Return the (x, y) coordinate for the center point of the cell that contains the specified text.  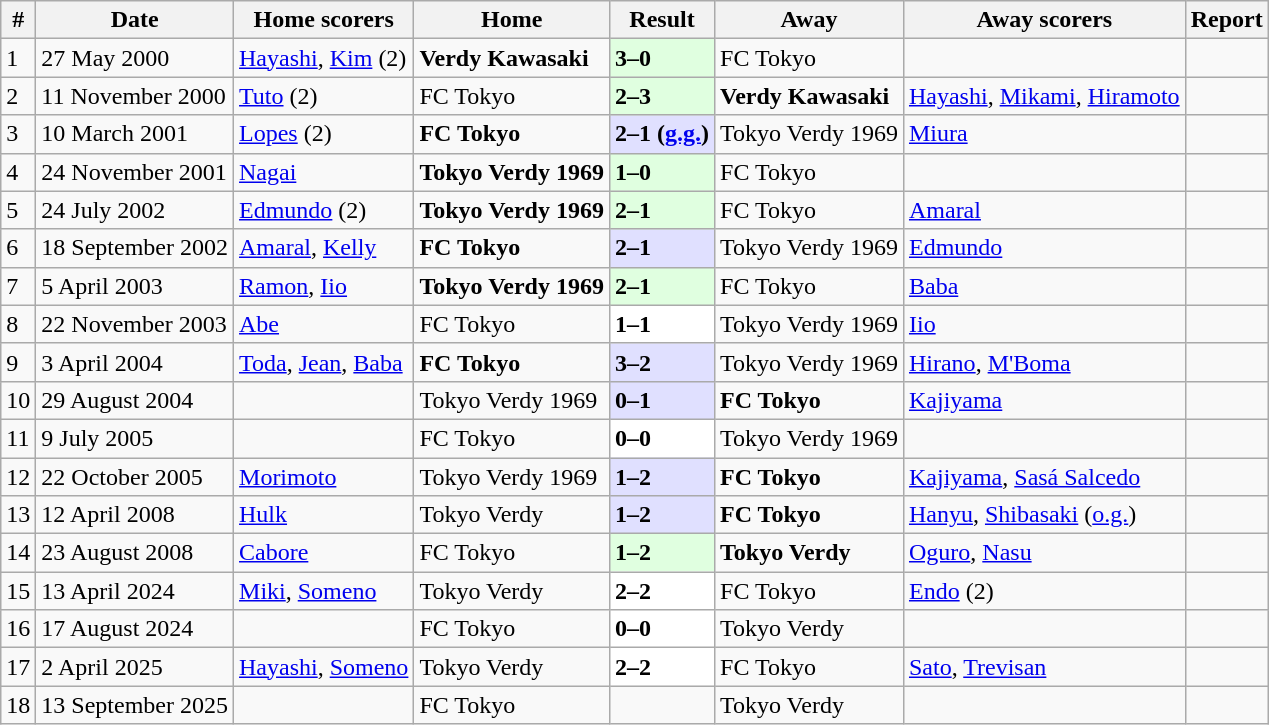
Away (810, 20)
17 August 2024 (135, 629)
7 (18, 286)
2 April 2025 (135, 667)
Tuto (2) (324, 96)
12 April 2008 (135, 515)
18 (18, 705)
3–0 (662, 58)
11 (18, 438)
0–1 (662, 400)
27 May 2000 (135, 58)
3 April 2004 (135, 362)
1–0 (662, 172)
4 (18, 172)
Kajiyama (1044, 400)
9 (18, 362)
Oguro, Nasu (1044, 553)
Hirano, M'Boma (1044, 362)
Cabore (324, 553)
Hayashi, Mikami, Hiramoto (1044, 96)
Home scorers (324, 20)
Edmundo (2) (324, 210)
Morimoto (324, 477)
10 March 2001 (135, 134)
Amaral, Kelly (324, 248)
Miura (1044, 134)
24 July 2002 (135, 210)
Hayashi, Someno (324, 667)
Home (512, 20)
Ramon, Iio (324, 286)
29 August 2004 (135, 400)
Hanyu, Shibasaki (o.g.) (1044, 515)
5 April 2003 (135, 286)
5 (18, 210)
2–1 (g.g.) (662, 134)
6 (18, 248)
13 (18, 515)
Endo (2) (1044, 591)
Baba (1044, 286)
2–3 (662, 96)
10 (18, 400)
Result (662, 20)
Edmundo (1044, 248)
Kajiyama, Sasá Salcedo (1044, 477)
23 August 2008 (135, 553)
14 (18, 553)
Toda, Jean, Baba (324, 362)
3 (18, 134)
13 April 2024 (135, 591)
22 November 2003 (135, 324)
Date (135, 20)
Lopes (2) (324, 134)
Abe (324, 324)
Miki, Someno (324, 591)
22 October 2005 (135, 477)
18 September 2002 (135, 248)
Nagai (324, 172)
17 (18, 667)
15 (18, 591)
Iio (1044, 324)
16 (18, 629)
3–2 (662, 362)
Away scorers (1044, 20)
8 (18, 324)
9 July 2005 (135, 438)
12 (18, 477)
# (18, 20)
Hulk (324, 515)
1–1 (662, 324)
2 (18, 96)
13 September 2025 (135, 705)
Sato, Trevisan (1044, 667)
24 November 2001 (135, 172)
Hayashi, Kim (2) (324, 58)
Amaral (1044, 210)
11 November 2000 (135, 96)
Report (1226, 20)
1 (18, 58)
